Search for the cell housing the specified text and yield its (x, y) center coordinate. 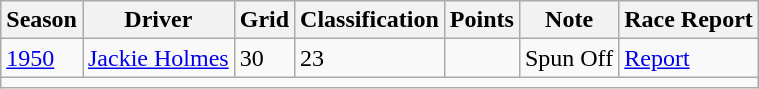
Jackie Holmes (158, 58)
1950 (42, 58)
30 (264, 58)
Driver (158, 20)
Classification (370, 20)
Note (568, 20)
23 (370, 58)
Season (42, 20)
Grid (264, 20)
Report (689, 58)
Points (482, 20)
Spun Off (568, 58)
Race Report (689, 20)
